Locate the cell with the specified text and output its (X, Y) center coordinate. 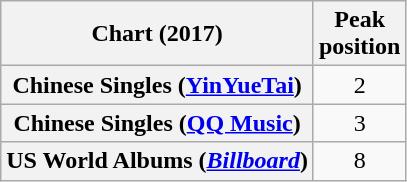
Chinese Singles (QQ Music) (158, 123)
Peakposition (359, 34)
Chinese Singles (YinYueTai) (158, 85)
Chart (2017) (158, 34)
3 (359, 123)
2 (359, 85)
8 (359, 161)
US World Albums (Billboard) (158, 161)
